For the text-containing cell, return its midpoint in [X, Y] coordinate format. 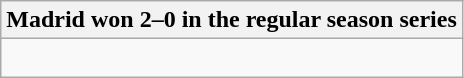
Madrid won 2–0 in the regular season series [232, 20]
